Output the (X, Y) coordinate of the center of the cell containing the given text.  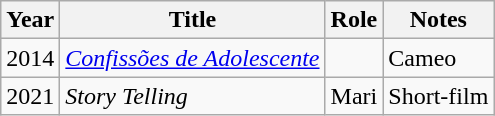
Title (192, 20)
Confissões de Adolescente (192, 58)
2014 (30, 58)
Cameo (438, 58)
Year (30, 20)
Role (354, 20)
Notes (438, 20)
Mari (354, 96)
Story Telling (192, 96)
2021 (30, 96)
Short-film (438, 96)
